Provide the (x, y) coordinate of the cell's center where the given text is located.  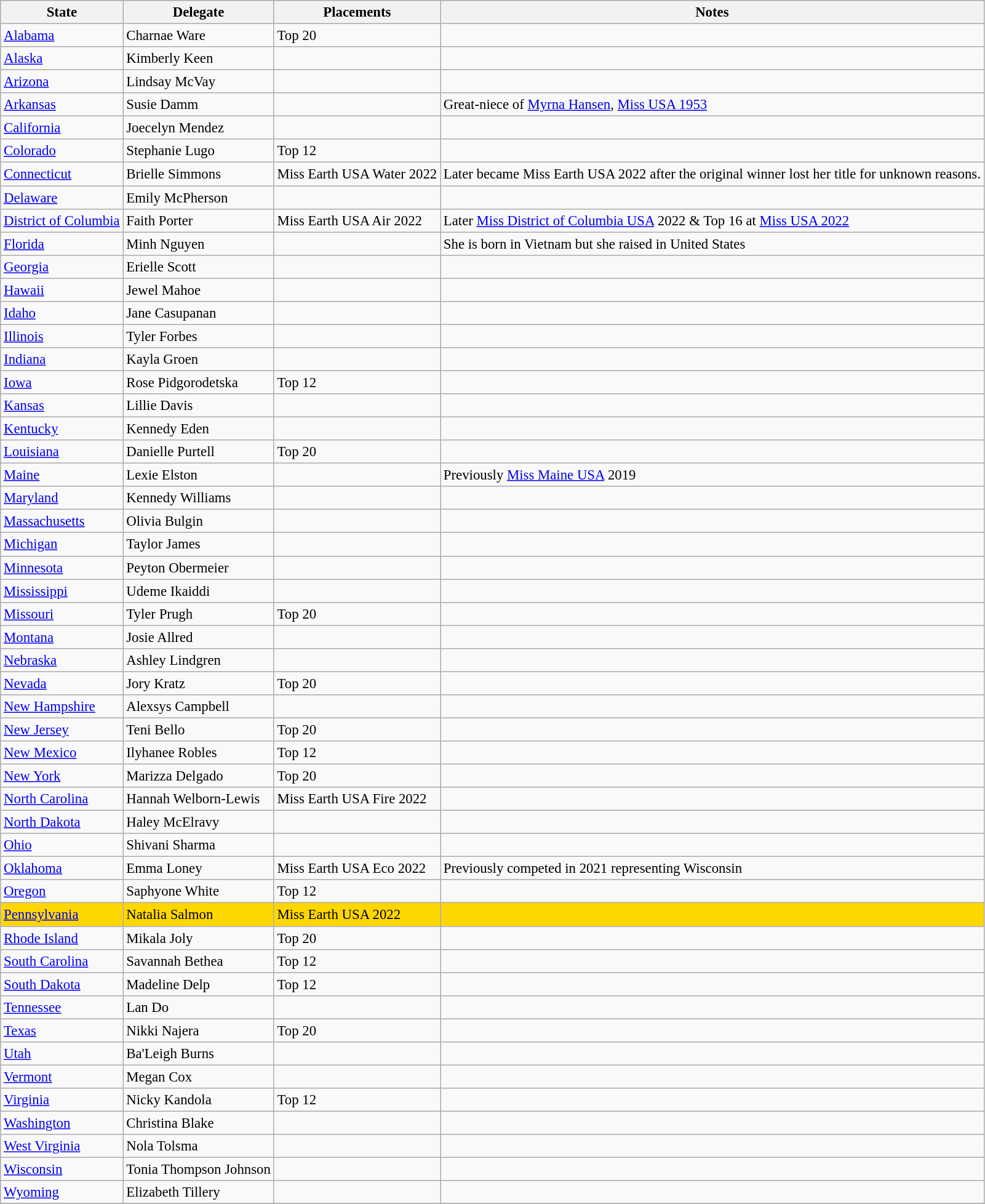
Missouri (62, 614)
Iowa (62, 382)
Teni Bello (198, 729)
Miss Earth USA Water 2022 (357, 174)
Jane Casupanan (198, 313)
Joecelyn Mendez (198, 128)
Alexsys Campbell (198, 707)
State (62, 12)
Megan Cox (198, 1077)
Jory Kratz (198, 683)
New Jersey (62, 729)
Connecticut (62, 174)
Tyler Forbes (198, 336)
Maryland (62, 498)
Nicky Kandola (198, 1100)
Wisconsin (62, 1170)
Idaho (62, 313)
Maine (62, 475)
Susie Damm (198, 105)
Hawaii (62, 290)
Kentucky (62, 429)
Kansas (62, 406)
Jewel Mahoe (198, 290)
South Dakota (62, 984)
Montana (62, 637)
Washington (62, 1123)
Utah (62, 1054)
Stephanie Lugo (198, 151)
Arkansas (62, 105)
Olivia Bulgin (198, 521)
Florida (62, 244)
Kayla Groen (198, 359)
Lindsay McVay (198, 82)
Kimberly Keen (198, 58)
Nebraska (62, 660)
North Carolina (62, 799)
Virginia (62, 1100)
Ilyhanee Robles (198, 753)
Mikala Joly (198, 938)
Massachusetts (62, 521)
Great-niece of Myrna Hansen, Miss USA 1953 (712, 105)
Peyton Obermeier (198, 568)
Lan Do (198, 1007)
Previously competed in 2021 representing Wisconsin (712, 869)
Elizabeth Tillery (198, 1192)
Josie Allred (198, 637)
Savannah Bethea (198, 961)
Haley McElravy (198, 822)
Texas (62, 1030)
West Virginia (62, 1146)
Tonia Thompson Johnson (198, 1170)
South Carolina (62, 961)
Madeline Delp (198, 984)
New York (62, 776)
Miss Earth USA Eco 2022 (357, 869)
Illinois (62, 336)
Georgia (62, 267)
Lexie Elston (198, 475)
District of Columbia (62, 220)
Pennsylvania (62, 915)
Faith Porter (198, 220)
Emma Loney (198, 869)
Delaware (62, 198)
Emily McPherson (198, 198)
Hannah Welborn-Lewis (198, 799)
Shivani Sharma (198, 845)
Nola Tolsma (198, 1146)
Ba'Leigh Burns (198, 1054)
She is born in Vietnam but she raised in United States (712, 244)
Miss Earth USA 2022 (357, 915)
Miss Earth USA Air 2022 (357, 220)
Danielle Purtell (198, 452)
Colorado (62, 151)
Ashley Lindgren (198, 660)
New Hampshire (62, 707)
Delegate (198, 12)
Louisiana (62, 452)
Taylor James (198, 545)
North Dakota (62, 822)
Nikki Najera (198, 1030)
Rhode Island (62, 938)
Oregon (62, 892)
Tyler Prugh (198, 614)
Erielle Scott (198, 267)
Marizza Delgado (198, 776)
Later became Miss Earth USA 2022 after the original winner lost her title for unknown reasons. (712, 174)
Kennedy Eden (198, 429)
Tennessee (62, 1007)
Wyoming (62, 1192)
Indiana (62, 359)
Charnae Ware (198, 36)
Michigan (62, 545)
Previously Miss Maine USA 2019 (712, 475)
Nevada (62, 683)
Oklahoma (62, 869)
Christina Blake (198, 1123)
Brielle Simmons (198, 174)
Minnesota (62, 568)
California (62, 128)
Mississippi (62, 591)
Miss Earth USA Fire 2022 (357, 799)
Arizona (62, 82)
Natalia Salmon (198, 915)
Kennedy Williams (198, 498)
Udeme Ikaiddi (198, 591)
Alabama (62, 36)
Placements (357, 12)
New Mexico (62, 753)
Vermont (62, 1077)
Later Miss District of Columbia USA 2022 & Top 16 at Miss USA 2022 (712, 220)
Rose Pidgorodetska (198, 382)
Saphyone White (198, 892)
Alaska (62, 58)
Lillie Davis (198, 406)
Minh Nguyen (198, 244)
Ohio (62, 845)
Notes (712, 12)
